Return (X, Y) of the center of cell containing provided text 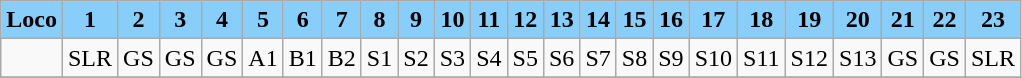
15 (634, 20)
6 (302, 20)
Loco (32, 20)
B2 (342, 58)
21 (903, 20)
S6 (561, 58)
5 (263, 20)
S7 (598, 58)
7 (342, 20)
S13 (858, 58)
S2 (416, 58)
3 (180, 20)
S4 (489, 58)
S11 (762, 58)
13 (561, 20)
23 (992, 20)
S12 (809, 58)
S3 (452, 58)
S9 (671, 58)
16 (671, 20)
4 (222, 20)
S8 (634, 58)
19 (809, 20)
20 (858, 20)
12 (525, 20)
S10 (713, 58)
18 (762, 20)
10 (452, 20)
A1 (263, 58)
S1 (379, 58)
14 (598, 20)
22 (945, 20)
17 (713, 20)
B1 (302, 58)
1 (90, 20)
9 (416, 20)
2 (139, 20)
11 (489, 20)
8 (379, 20)
S5 (525, 58)
